Scan for the cell matching the given text and deliver its [x, y] coordinate at center. 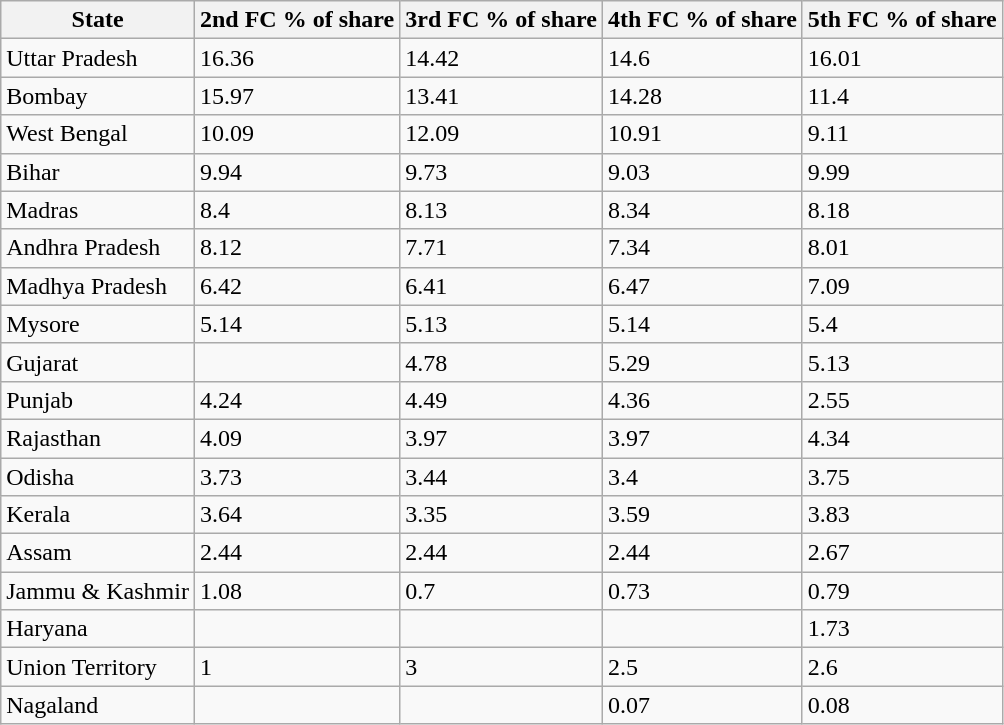
11.4 [902, 96]
10.91 [702, 134]
9.94 [296, 172]
3.35 [502, 515]
3.4 [702, 477]
3rd FC % of share [502, 20]
Andhra Pradesh [98, 248]
3.83 [902, 515]
7.71 [502, 248]
7.34 [702, 248]
8.01 [902, 248]
Assam [98, 553]
Jammu & Kashmir [98, 591]
Punjab [98, 400]
16.36 [296, 58]
2.6 [902, 667]
0.73 [702, 591]
8.18 [902, 210]
3.73 [296, 477]
4.24 [296, 400]
9.03 [702, 172]
16.01 [902, 58]
6.47 [702, 286]
5.29 [702, 362]
Gujarat [98, 362]
8.4 [296, 210]
4.49 [502, 400]
3 [502, 667]
Kerala [98, 515]
Union Territory [98, 667]
Nagaland [98, 705]
3.64 [296, 515]
7.09 [902, 286]
4.09 [296, 438]
0.7 [502, 591]
4th FC % of share [702, 20]
West Bengal [98, 134]
1.73 [902, 629]
4.78 [502, 362]
Bombay [98, 96]
14.42 [502, 58]
10.09 [296, 134]
8.13 [502, 210]
Madras [98, 210]
6.42 [296, 286]
Haryana [98, 629]
1.08 [296, 591]
5th FC % of share [902, 20]
Bihar [98, 172]
9.11 [902, 134]
3.75 [902, 477]
1 [296, 667]
14.6 [702, 58]
2nd FC % of share [296, 20]
6.41 [502, 286]
2.67 [902, 553]
0.08 [902, 705]
4.36 [702, 400]
Uttar Pradesh [98, 58]
Mysore [98, 324]
9.99 [902, 172]
8.34 [702, 210]
Madhya Pradesh [98, 286]
State [98, 20]
12.09 [502, 134]
2.55 [902, 400]
0.79 [902, 591]
14.28 [702, 96]
13.41 [502, 96]
4.34 [902, 438]
9.73 [502, 172]
3.44 [502, 477]
5.4 [902, 324]
0.07 [702, 705]
2.5 [702, 667]
Odisha [98, 477]
15.97 [296, 96]
8.12 [296, 248]
3.59 [702, 515]
Rajasthan [98, 438]
